Search for the cell housing the specified text and yield its (x, y) center coordinate. 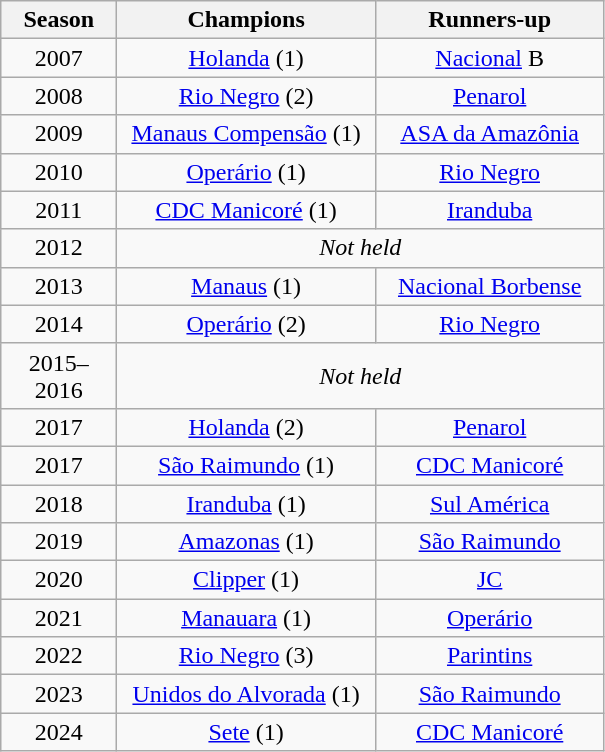
2009 (59, 134)
2011 (59, 210)
Parintins (490, 656)
Operário (2) (246, 324)
2024 (59, 732)
2008 (59, 96)
Runners-up (490, 20)
2013 (59, 286)
ASA da Amazônia (490, 134)
2022 (59, 656)
Operário (490, 618)
Iranduba (490, 210)
Manauara (1) (246, 618)
2019 (59, 542)
Season (59, 20)
Operário (1) (246, 172)
Rio Negro (2) (246, 96)
2020 (59, 580)
2010 (59, 172)
Amazonas (1) (246, 542)
Iranduba (1) (246, 503)
Champions (246, 20)
Holanda (1) (246, 58)
Sul América (490, 503)
Manaus Compensão (1) (246, 134)
Clipper (1) (246, 580)
2021 (59, 618)
Sete (1) (246, 732)
2007 (59, 58)
2012 (59, 248)
2023 (59, 694)
Holanda (2) (246, 427)
Rio Negro (3) (246, 656)
Manaus (1) (246, 286)
JC (490, 580)
Nacional Borbense (490, 286)
São Raimundo (1) (246, 465)
2015–2016 (59, 376)
2014 (59, 324)
Nacional B (490, 58)
CDC Manicoré (1) (246, 210)
2018 (59, 503)
Unidos do Alvorada (1) (246, 694)
